Pinpoint the cell where the given text exists, returning its [x, y] midpoint coordinate. 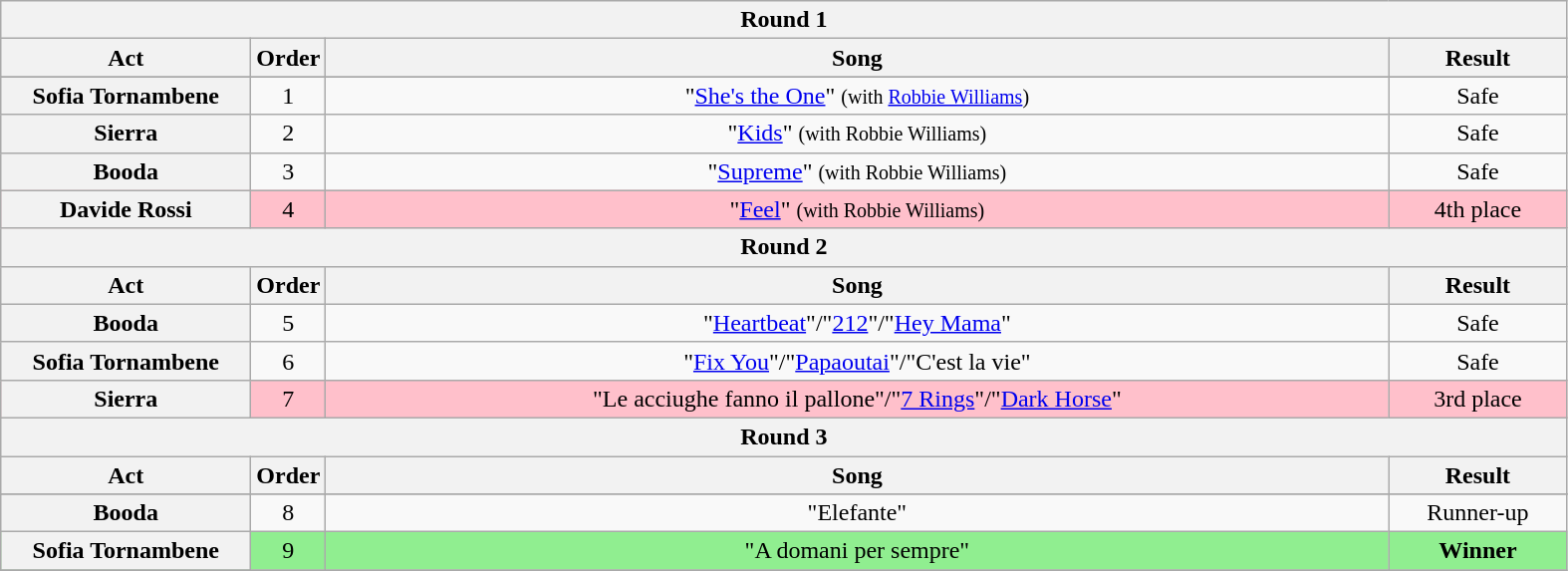
7 [289, 399]
Davide Rossi [126, 209]
"Fix You"/"Papaoutai"/"C'est la vie" [857, 361]
8 [289, 513]
Round 3 [784, 436]
4 [289, 209]
1 [289, 96]
5 [289, 323]
Runner-up [1478, 513]
3 [289, 171]
"Feel" (with Robbie Williams) [857, 209]
9 [289, 551]
"Supreme" (with Robbie Williams) [857, 171]
6 [289, 361]
"Elefante" [857, 513]
"Kids" (with Robbie Williams) [857, 134]
"Heartbeat"/"212"/"Hey Mama" [857, 323]
Winner [1478, 551]
3rd place [1478, 399]
Round 2 [784, 247]
"A domani per sempre" [857, 551]
2 [289, 134]
Round 1 [784, 20]
4th place [1478, 209]
"Le acciughe fanno il pallone"/"7 Rings"/"Dark Horse" [857, 399]
"She's the One" (with Robbie Williams) [857, 96]
